Scan for the cell matching the given text and deliver its (x, y) coordinate at center. 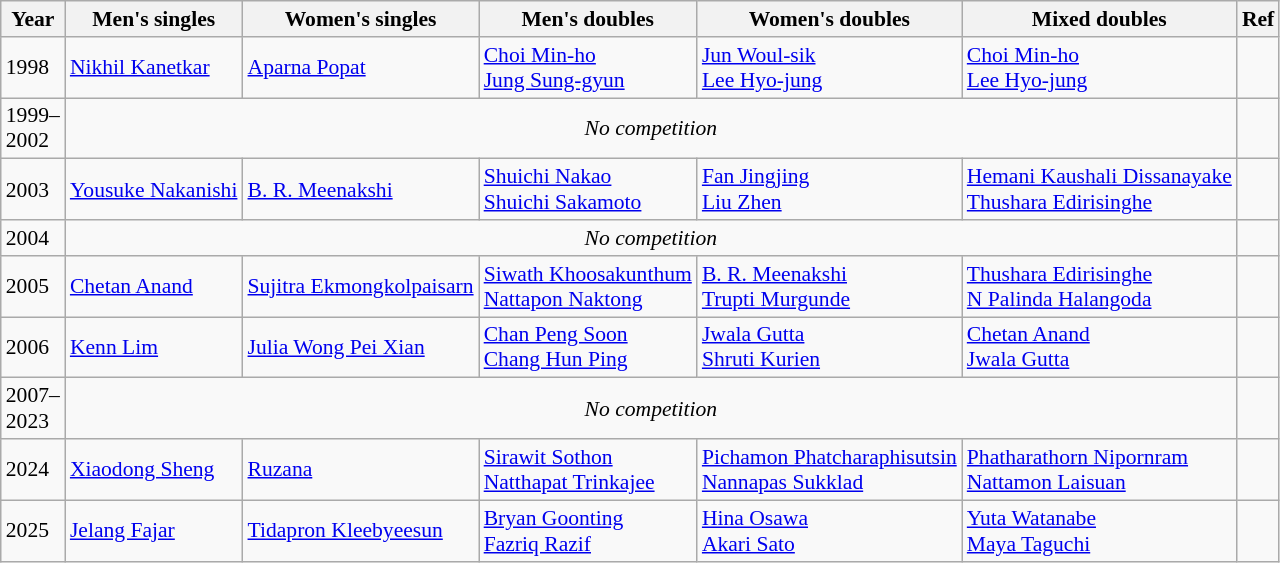
2007–2023 (33, 408)
Choi Min-ho Lee Hyo-jung (1100, 68)
Pichamon Phatcharaphisutsin Nannapas Sukklad (830, 470)
2005 (33, 286)
Shuichi Nakao Shuichi Sakamoto (588, 190)
2025 (33, 530)
Fan Jingjing Liu Zhen (830, 190)
Mixed doubles (1100, 19)
Yousuke Nakanishi (154, 190)
2024 (33, 470)
Xiaodong Sheng (154, 470)
2006 (33, 348)
1998 (33, 68)
Yuta Watanabe Maya Taguchi (1100, 530)
B. R. Meenakshi Trupti Murgunde (830, 286)
1999–2002 (33, 128)
Tidapron Kleebyeesun (360, 530)
Men's singles (154, 19)
Jwala Gutta Shruti Kurien (830, 348)
Hina Osawa Akari Sato (830, 530)
Hemani Kaushali Dissanayake Thushara Edirisinghe (1100, 190)
Kenn Lim (154, 348)
Men's doubles (588, 19)
Sirawit Sothon Natthapat Trinkajee (588, 470)
Phatharathorn Nipornram Nattamon Laisuan (1100, 470)
Women's singles (360, 19)
Women's doubles (830, 19)
Jun Woul-sik Lee Hyo-jung (830, 68)
Bryan Goonting Fazriq Razif (588, 530)
Choi Min-ho Jung Sung-gyun (588, 68)
Ruzana (360, 470)
Chan Peng Soon Chang Hun Ping (588, 348)
Chetan Anand (154, 286)
Jelang Fajar (154, 530)
Siwath Khoosakunthum Nattapon Naktong (588, 286)
2004 (33, 238)
Thushara Edirisinghe N Palinda Halangoda (1100, 286)
B. R. Meenakshi (360, 190)
Year (33, 19)
Nikhil Kanetkar (154, 68)
2003 (33, 190)
Chetan Anand Jwala Gutta (1100, 348)
Julia Wong Pei Xian (360, 348)
Aparna Popat (360, 68)
Ref (1258, 19)
Sujitra Ekmongkolpaisarn (360, 286)
